Identify which cell holds the provided text, then report its [X, Y] central coordinate. 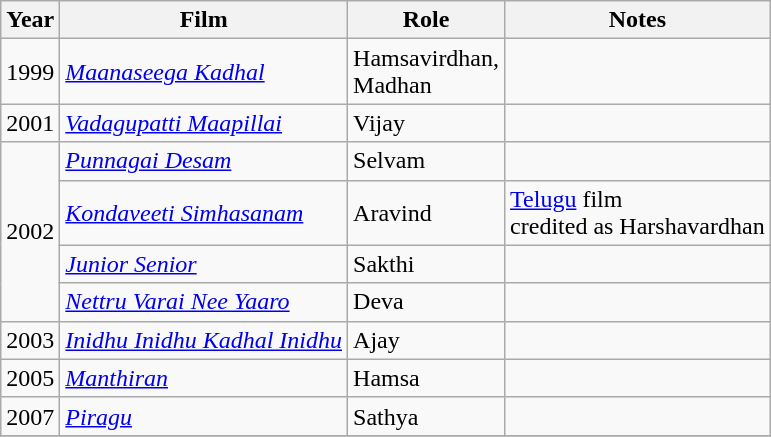
Vijay [426, 123]
Selvam [426, 161]
Telugu filmcredited as Harshavardhan [638, 212]
2001 [30, 123]
Kondaveeti Simhasanam [204, 212]
Sathya [426, 416]
Hamsavirdhan,Madhan [426, 72]
Vadagupatti Maapillai [204, 123]
2003 [30, 340]
2002 [30, 232]
Hamsa [426, 378]
Ajay [426, 340]
Year [30, 20]
Junior Senior [204, 264]
2007 [30, 416]
Inidhu Inidhu Kadhal Inidhu [204, 340]
1999 [30, 72]
Maanaseega Kadhal [204, 72]
Manthiran [204, 378]
Punnagai Desam [204, 161]
Piragu [204, 416]
Role [426, 20]
Notes [638, 20]
Aravind [426, 212]
2005 [30, 378]
Nettru Varai Nee Yaaro [204, 302]
Deva [426, 302]
Film [204, 20]
Sakthi [426, 264]
